Output the (X, Y) coordinate of the center of the cell containing the given text.  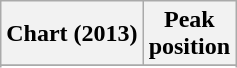
Peakposition (189, 34)
Chart (2013) (72, 34)
